Output the [x, y] coordinate of the center of the cell containing the given text.  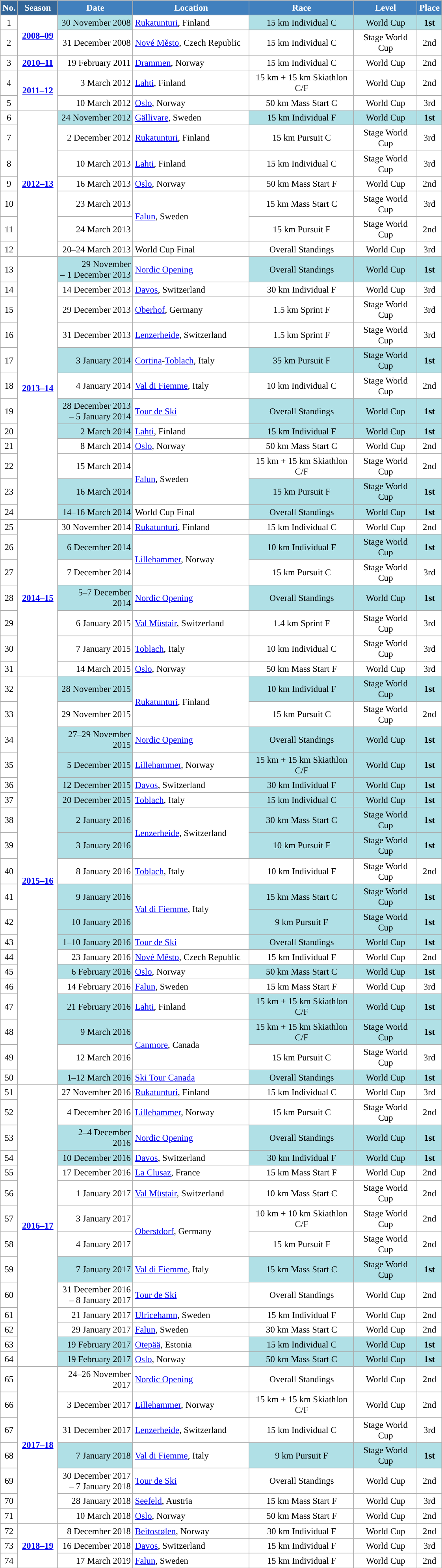
1.4 km Sprint F [302, 623]
9 March 2016 [95, 1032]
16 [9, 335]
72 [9, 1531]
15 [9, 310]
2 March 2014 [95, 432]
10 January 2016 [95, 922]
2014–15 [38, 598]
53 [9, 1138]
70 [9, 1501]
11 [9, 229]
38 [9, 820]
74 [9, 1561]
3 [9, 63]
34 [9, 740]
10 December 2016 [95, 1158]
24 [9, 512]
10 March 2013 [95, 164]
23 March 2013 [95, 204]
56 [9, 1193]
62 [9, 1330]
4 January 2014 [95, 386]
63 [9, 1344]
2015–16 [38, 880]
73 [9, 1546]
36 [9, 785]
2012–13 [38, 183]
64 [9, 1359]
3 January 2014 [95, 361]
Race [302, 8]
17 March 2019 [95, 1561]
Oberstdorf, Germany [191, 1231]
49 [9, 1058]
20 December 2015 [95, 800]
10 [9, 204]
67 [9, 1430]
32 [9, 689]
8 [9, 164]
31 December 2013 [95, 335]
12 [9, 249]
8 December 2018 [95, 1531]
55 [9, 1173]
28 November 2015 [95, 689]
71 [9, 1516]
14 [9, 289]
6 February 2016 [95, 972]
22 [9, 466]
Drammen, Norway [191, 63]
24 November 2012 [95, 118]
29 December 2013 [95, 310]
46 [9, 986]
31 December 2017 [95, 1430]
12 December 2015 [95, 785]
35 km Pursuit F [302, 361]
Gällivare, Sweden [191, 118]
31 December 2008 [95, 43]
52 [9, 1113]
44 [9, 957]
3 January 2016 [95, 846]
17 December 2016 [95, 1173]
24 March 2013 [95, 229]
27–29 November 2015 [95, 740]
No. [9, 8]
18 [9, 386]
2018–19 [38, 1546]
2011–12 [38, 90]
14 December 2013 [95, 289]
2 [9, 43]
47 [9, 1006]
2013–14 [38, 388]
Beitostølen, Norway [191, 1531]
41 [9, 896]
Cortina-Toblach, Italy [191, 361]
30 December 2017 – 7 January 2018 [95, 1481]
54 [9, 1158]
42 [9, 922]
4 [9, 83]
39 [9, 846]
10 km + 10 km Skiathlon C/F [302, 1218]
57 [9, 1218]
21 [9, 446]
Otepää, Estonia [191, 1344]
14 February 2016 [95, 986]
7 [9, 138]
29 November 2015 [95, 714]
31 December 2016 – 8 January 2017 [95, 1295]
59 [9, 1270]
7 January 2017 [95, 1270]
2016–17 [38, 1225]
12 March 2016 [95, 1058]
29 [9, 623]
13 [9, 269]
6 [9, 118]
30 November 2008 [95, 23]
16 December 2018 [95, 1546]
23 January 2016 [95, 957]
65 [9, 1380]
20–24 March 2013 [95, 249]
27 [9, 573]
17 [9, 361]
9 January 2016 [95, 896]
45 [9, 972]
6 January 2015 [95, 623]
20 [9, 432]
3 January 2017 [95, 1218]
2 December 2012 [95, 138]
2–4 December 2016 [95, 1138]
25 [9, 527]
7 January 2018 [95, 1455]
33 [9, 714]
60 [9, 1295]
10 March 2012 [95, 103]
1–12 March 2016 [95, 1078]
35 [9, 765]
8 January 2016 [95, 871]
68 [9, 1455]
Ulricehamn, Sweden [191, 1315]
5 December 2015 [95, 765]
Date [95, 8]
8 March 2014 [95, 446]
6 December 2014 [95, 547]
2017–18 [38, 1445]
21 January 2017 [95, 1315]
2 January 2016 [95, 820]
Ski Tour Canada [191, 1078]
26 [9, 547]
29 January 2017 [95, 1330]
3 March 2012 [95, 83]
7 January 2015 [95, 649]
30 [9, 649]
37 [9, 800]
1 January 2017 [95, 1193]
51 [9, 1092]
19 [9, 411]
3 December 2017 [95, 1405]
2008–09 [38, 35]
31 [9, 669]
28 [9, 598]
Location [191, 8]
Level [385, 8]
Oberhof, Germany [191, 310]
43 [9, 942]
15 March 2014 [95, 466]
16 March 2013 [95, 183]
40 [9, 871]
30 November 2014 [95, 527]
La Clusaz, France [191, 1173]
9 [9, 183]
27 November 2016 [95, 1092]
5 [9, 103]
1 [9, 23]
2010–11 [38, 63]
5–7 December 2014 [95, 598]
14 March 2015 [95, 669]
48 [9, 1032]
61 [9, 1315]
10 km Pursuit F [302, 846]
24–26 November 2017 [95, 1380]
28 December 2013 – 5 January 2014 [95, 411]
29 November – 1 December 2013 [95, 269]
50 [9, 1078]
10 March 2018 [95, 1516]
4 December 2016 [95, 1113]
Seefeld, Austria [191, 1501]
19 February 2011 [95, 63]
1–10 January 2016 [95, 942]
7 December 2014 [95, 573]
14–16 March 2014 [95, 512]
Season [38, 8]
23 [9, 492]
10 km Mass Start C [302, 1193]
Canmore, Canada [191, 1044]
69 [9, 1481]
Place [429, 8]
4 January 2017 [95, 1244]
58 [9, 1244]
28 January 2018 [95, 1501]
21 February 2016 [95, 1006]
66 [9, 1405]
16 March 2014 [95, 492]
